Determine the [x, y] coordinate at the center of the cell enclosing the given text.  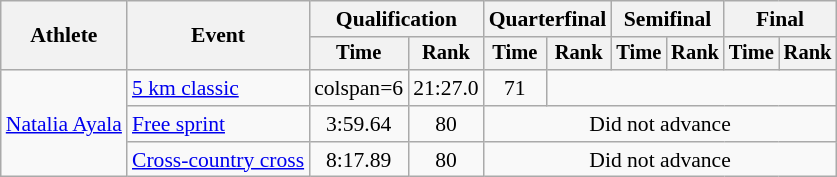
Did not advance [660, 124]
71 [515, 88]
Final [780, 19]
Semifinal [667, 19]
colspan=6 [358, 88]
Qualification [396, 19]
3:59.64 [358, 124]
Quarterfinal [548, 19]
Natalia Ayala [64, 124]
Athlete [64, 36]
21:27.0 [446, 88]
5 km classic [218, 88]
80 [446, 124]
Free sprint [218, 124]
Event [218, 36]
